Extract the (X, Y) coordinate from the center of the cell holding the provided text.  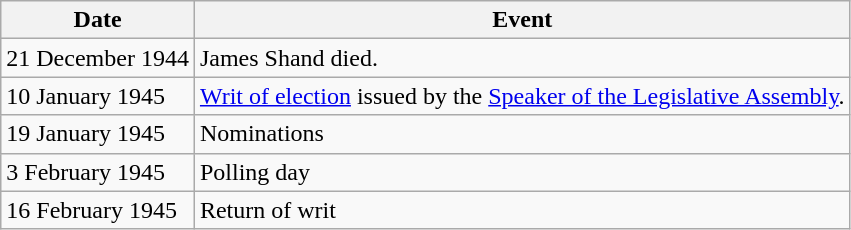
19 January 1945 (98, 134)
21 December 1944 (98, 58)
Polling day (522, 172)
Return of writ (522, 210)
James Shand died. (522, 58)
3 February 1945 (98, 172)
Date (98, 20)
Nominations (522, 134)
Writ of election issued by the Speaker of the Legislative Assembly. (522, 96)
10 January 1945 (98, 96)
Event (522, 20)
16 February 1945 (98, 210)
